Output the [x, y] coordinate of the center of the cell containing the given text.  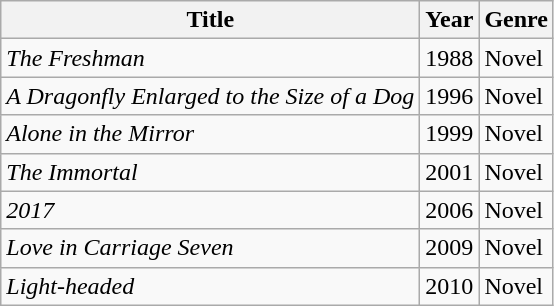
Title [210, 20]
Light-headed [210, 286]
2010 [450, 286]
2017 [210, 210]
2006 [450, 210]
Love in Carriage Seven [210, 248]
The Immortal [210, 172]
1996 [450, 96]
The Freshman [210, 58]
1999 [450, 134]
A Dragonfly Enlarged to the Size of a Dog [210, 96]
Genre [516, 20]
2009 [450, 248]
1988 [450, 58]
Year [450, 20]
Alone in the Mirror [210, 134]
2001 [450, 172]
